Identify which cell holds the provided text, then report its (x, y) central coordinate. 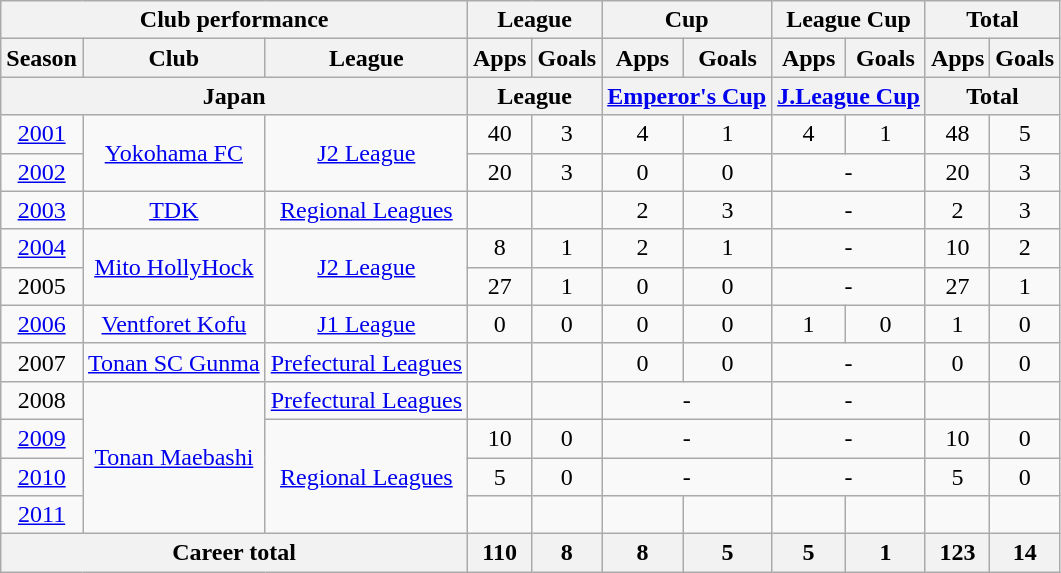
2001 (42, 134)
Japan (234, 96)
Tonan Maebashi (174, 457)
2005 (42, 286)
Club performance (234, 20)
48 (957, 134)
Ventforet Kofu (174, 324)
2003 (42, 210)
110 (500, 553)
40 (500, 134)
2002 (42, 172)
14 (1025, 553)
2010 (42, 477)
2007 (42, 362)
2011 (42, 515)
Club (174, 58)
Emperor's Cup (687, 96)
Mito HollyHock (174, 267)
Yokohama FC (174, 153)
2004 (42, 248)
J.League Cup (849, 96)
2006 (42, 324)
Cup (687, 20)
TDK (174, 210)
123 (957, 553)
2008 (42, 400)
2009 (42, 438)
Season (42, 58)
J1 League (366, 324)
Tonan SC Gunma (174, 362)
Career total (234, 553)
League Cup (849, 20)
